Capture the cell that displays the provided text and extract its [x, y] central coordinate. 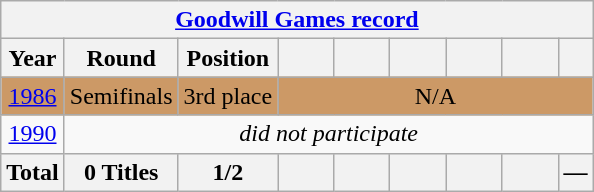
0 Titles [121, 172]
Round [121, 58]
Year [33, 58]
1986 [33, 96]
Goodwill Games record [297, 20]
1990 [33, 134]
1/2 [228, 172]
did not participate [328, 134]
Total [33, 172]
3rd place [228, 96]
Semifinals [121, 96]
— [576, 172]
Position [228, 58]
N/A [436, 96]
